Determine the [x, y] coordinate at the center of the cell enclosing the given text.  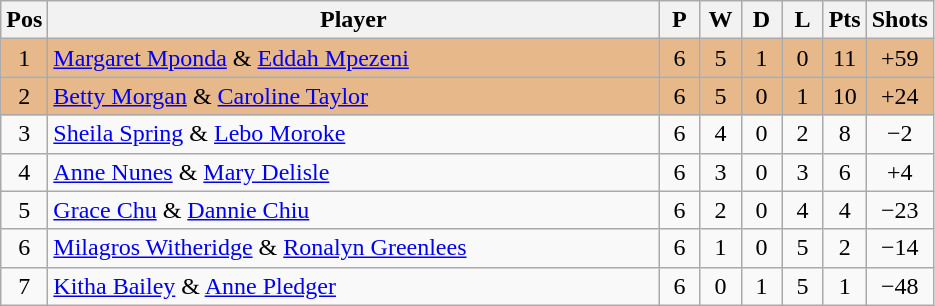
D [762, 20]
L [802, 20]
W [720, 20]
Pts [844, 20]
Margaret Mponda & Eddah Mpezeni [354, 58]
8 [844, 134]
−14 [900, 248]
+59 [900, 58]
−48 [900, 286]
Player [354, 20]
−2 [900, 134]
+24 [900, 96]
Anne Nunes & Mary Delisle [354, 172]
Sheila Spring & Lebo Moroke [354, 134]
Shots [900, 20]
Milagros Witheridge & Ronalyn Greenlees [354, 248]
7 [24, 286]
P [680, 20]
Betty Morgan & Caroline Taylor [354, 96]
Grace Chu & Dannie Chiu [354, 210]
−23 [900, 210]
11 [844, 58]
Pos [24, 20]
Kitha Bailey & Anne Pledger [354, 286]
10 [844, 96]
+4 [900, 172]
